Provide the (X, Y) coordinate of the cell's center where the given text is located.  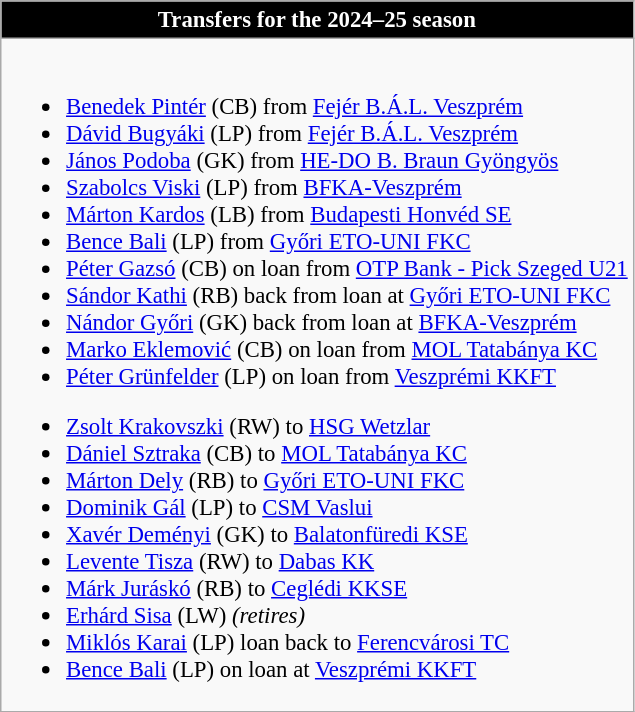
Transfers for the 2024–25 season (317, 20)
